Scan for the cell matching the given text and deliver its (x, y) coordinate at center. 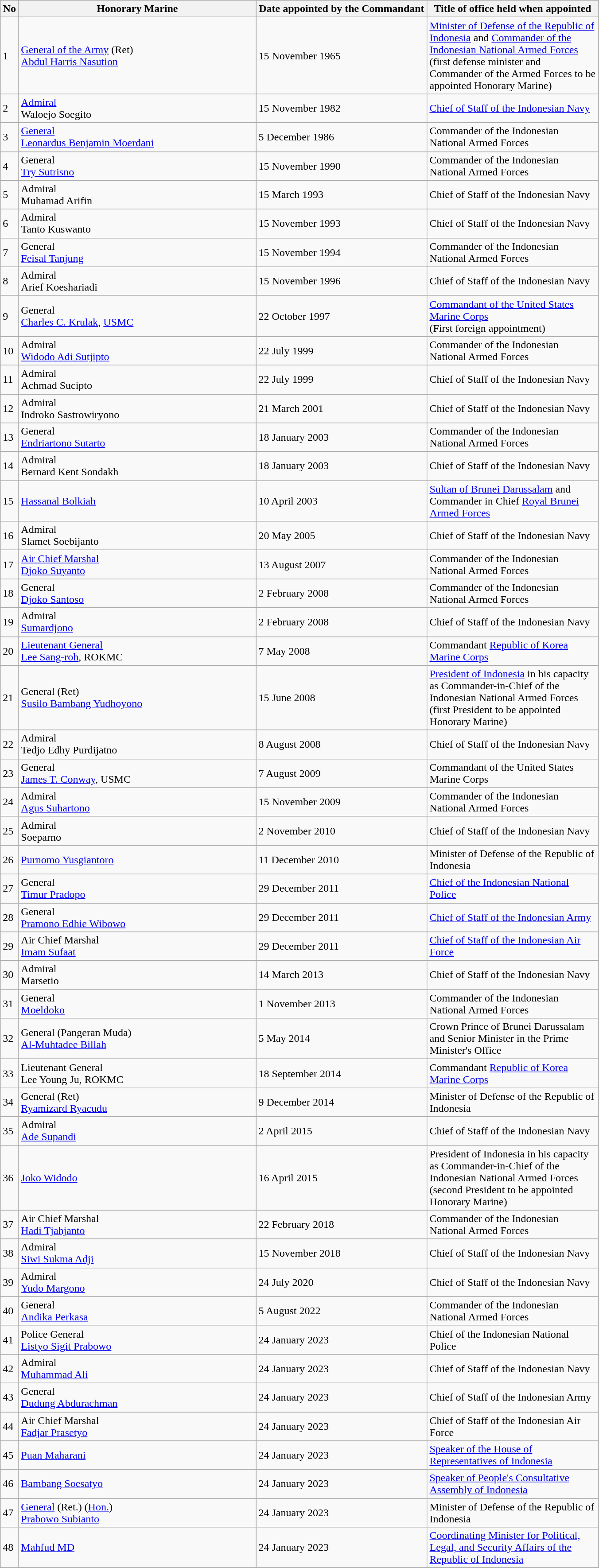
18 (10, 594)
President of Indonesia in his capacity as Commander-in-Chief of the Indonesian National Armed Forces(first President to be appointed Honorary Marine) (513, 698)
Honorary Marine (137, 9)
10 (10, 351)
AdmiralMuhamad Arifin (137, 195)
8 (10, 281)
General (Ret)Ryamizard Ryacudu (137, 1102)
AdmiralIndroko Sastrowiryono (137, 408)
3 (10, 137)
General (Ret.) (Hon.)Prabowo Subianto (137, 1513)
General of the Army (Ret)Abdul Harris Nasution (137, 56)
15 June 2008 (342, 698)
GeneralJames T. Conway, USMC (137, 773)
7 (10, 252)
Lieutenant General Lee Sang-roh, ROKMC (137, 651)
27 (10, 889)
17 (10, 564)
Speaker of the House of Representatives of Indonesia (513, 1455)
GeneralDjoko Santoso (137, 594)
Sultan of Brunei Darussalam and Commander in Chief Royal Brunei Armed Forces (513, 501)
14 March 2013 (342, 975)
2 November 2010 (342, 831)
Coordinating Minister for Political, Legal, and Security Affairs of the Republic of Indonesia (513, 1548)
AdmiralMarsetio (137, 975)
15 March 1993 (342, 195)
35 (10, 1131)
15 November 2018 (342, 1254)
Police GeneralListyo Sigit Prabowo (137, 1339)
41 (10, 1339)
20 (10, 651)
20 May 2005 (342, 536)
Commandant of the United States Marine Corps(First foreign appointment) (513, 316)
GeneralFeisal Tanjung (137, 252)
AdmiralArief Koeshariadi (137, 281)
29 (10, 946)
Mahfud MD (137, 1548)
25 (10, 831)
General (Pangeran Muda)Al-Muhtadee Billah (137, 1039)
15 November 1990 (342, 166)
28 (10, 917)
15 November 2009 (342, 802)
5 (10, 195)
Bambang Soesatyo (137, 1484)
1 November 2013 (342, 1004)
11 (10, 379)
46 (10, 1484)
48 (10, 1548)
Date appointed by the Commandant (342, 9)
Crown Prince of Brunei Darussalam and Senior Minister in the Prime Minister's Office (513, 1039)
22 February 2018 (342, 1224)
43 (10, 1397)
15 (10, 501)
AdmiralWidodo Adi Sutjipto (137, 351)
26 (10, 859)
AdmiralAgus Suhartono (137, 802)
AdmiralSumardjono (137, 622)
General (Ret)Susilo Bambang Yudhoyono (137, 698)
5 May 2014 (342, 1039)
12 (10, 408)
15 November 1993 (342, 223)
AdmiralTanto Kuswanto (137, 223)
13 (10, 438)
GeneralEndriartono Sutarto (137, 438)
22 (10, 744)
19 (10, 622)
16 (10, 536)
AdmiralSlamet Soebijanto (137, 536)
37 (10, 1224)
15 November 1996 (342, 281)
30 (10, 975)
36 (10, 1178)
AdmiralTedjo Edhy Purdijatno (137, 744)
5 August 2022 (342, 1311)
8 August 2008 (342, 744)
6 (10, 223)
42 (10, 1369)
Air Chief MarshalHadi Tjahjanto (137, 1224)
Hassanal Bolkiah (137, 501)
4 (10, 166)
GeneralLeonardus Benjamin Moerdani (137, 137)
Air Chief MarshalImam Sufaat (137, 946)
38 (10, 1254)
AdmiralMuhammad Ali (137, 1369)
40 (10, 1311)
39 (10, 1282)
15 November 1982 (342, 108)
Title of office held when appointed (513, 9)
AdmiralAchmad Sucipto (137, 379)
Puan Maharani (137, 1455)
44 (10, 1426)
GeneralTry Sutrisno (137, 166)
Commandant of the United States Marine Corps (513, 773)
5 December 1986 (342, 137)
10 April 2003 (342, 501)
13 August 2007 (342, 564)
AdmiralSiwi Sukma Adji (137, 1254)
1 (10, 56)
Speaker of People's Consultative Assembly of Indonesia (513, 1484)
GeneralDudung Abdurachman (137, 1397)
2 April 2015 (342, 1131)
AdmiralYudo Margono (137, 1282)
GeneralCharles C. Krulak, USMC (137, 316)
AdmiralBernard Kent Sondakh (137, 466)
Purnomo Yusgiantoro (137, 859)
15 November 1994 (342, 252)
24 (10, 802)
34 (10, 1102)
GeneralPramono Edhie Wibowo (137, 917)
GeneralTimur Pradopo (137, 889)
15 November 1965 (342, 56)
14 (10, 466)
AdmiralSoeparno (137, 831)
21 (10, 698)
Joko Widodo (137, 1178)
Lieutenant GeneralLee Young Ju, ROKMC (137, 1074)
47 (10, 1513)
9 December 2014 (342, 1102)
AdmiralWaloejo Soegito (137, 108)
No (10, 9)
2 (10, 108)
33 (10, 1074)
Air Chief MarshalDjoko Suyanto (137, 564)
16 April 2015 (342, 1178)
7 August 2009 (342, 773)
Air Chief MarshalFadjar Prasetyo (137, 1426)
24 July 2020 (342, 1282)
21 March 2001 (342, 408)
23 (10, 773)
11 December 2010 (342, 859)
45 (10, 1455)
18 September 2014 (342, 1074)
31 (10, 1004)
7 May 2008 (342, 651)
GeneralAndika Perkasa (137, 1311)
AdmiralAde Supandi (137, 1131)
9 (10, 316)
GeneralMoeldoko (137, 1004)
22 October 1997 (342, 316)
32 (10, 1039)
